Return the (X, Y) coordinate for the center point of the cell that contains the specified text.  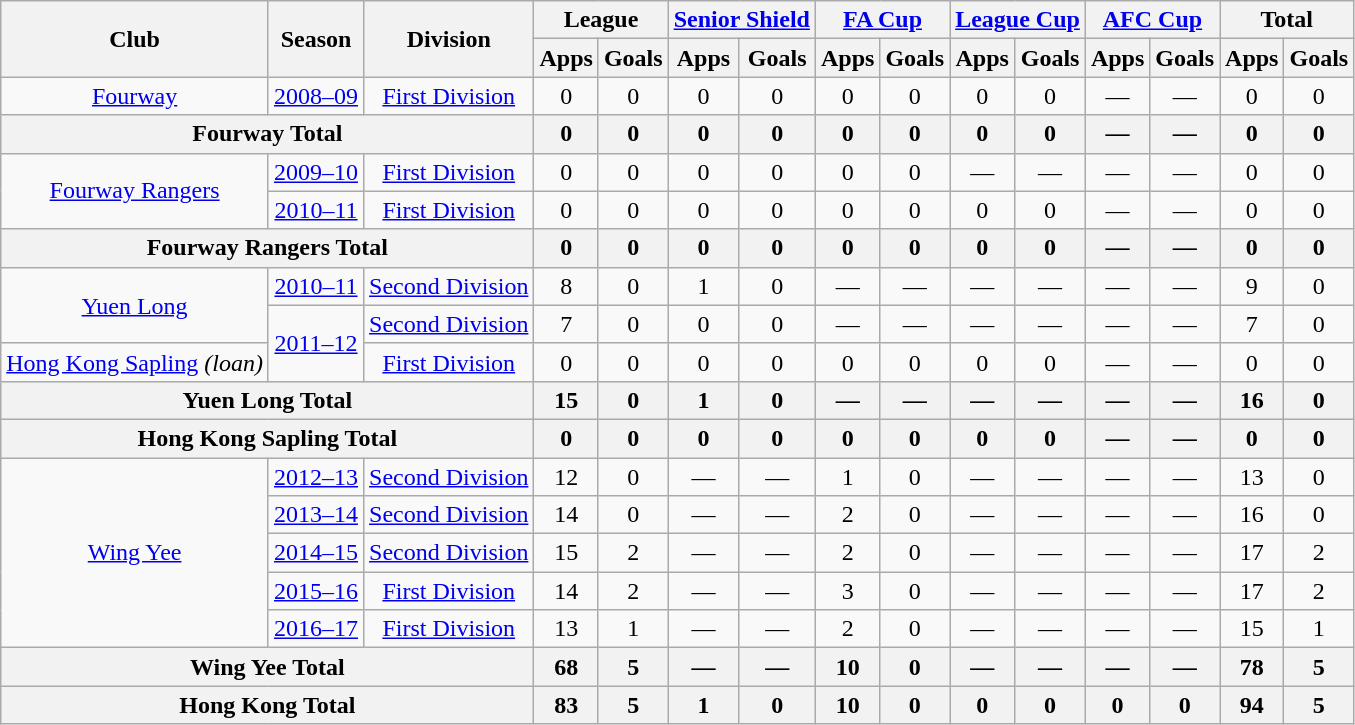
Hong Kong Sapling Total (268, 438)
Fourway Rangers Total (268, 248)
2014–15 (316, 553)
Senior Shield (742, 20)
2009–10 (316, 172)
68 (566, 667)
83 (566, 705)
2013–14 (316, 515)
League (601, 20)
Fourway Rangers (135, 191)
Hong Kong Sapling (loan) (135, 362)
Wing Yee (135, 553)
FA Cup (882, 20)
Fourway (135, 96)
Wing Yee Total (268, 667)
8 (566, 286)
Fourway Total (268, 134)
78 (1252, 667)
League Cup (1018, 20)
2015–16 (316, 591)
2016–17 (316, 629)
Hong Kong Total (268, 705)
2012–13 (316, 477)
Club (135, 39)
Total (1287, 20)
9 (1252, 286)
Season (316, 39)
2011–12 (316, 343)
AFC Cup (1152, 20)
Yuen Long (135, 305)
2008–09 (316, 96)
94 (1252, 705)
Yuen Long Total (268, 400)
3 (847, 591)
12 (566, 477)
Division (449, 39)
